Return (X, Y) of the center of cell containing provided text 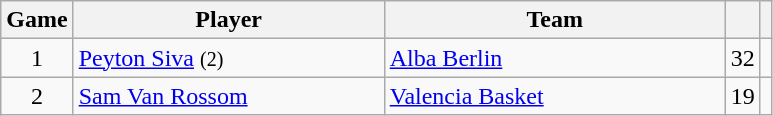
2 (37, 96)
Player (228, 20)
Sam Van Rossom (228, 96)
Valencia Basket (554, 96)
19 (742, 96)
1 (37, 58)
Peyton Siva (2) (228, 58)
Team (554, 20)
Game (37, 20)
32 (742, 58)
Alba Berlin (554, 58)
